Scan for the cell matching the given text and deliver its [X, Y] coordinate at center. 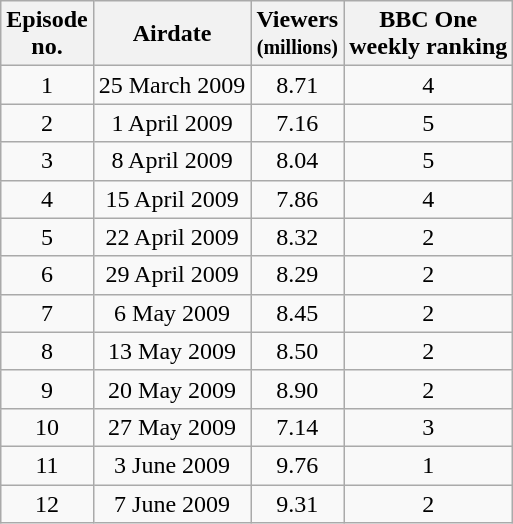
Episodeno. [47, 34]
20 May 2009 [172, 389]
8.90 [298, 389]
9.31 [298, 503]
Airdate [172, 34]
Viewers(millions) [298, 34]
8.04 [298, 161]
6 May 2009 [172, 313]
8.29 [298, 275]
6 [47, 275]
12 [47, 503]
29 April 2009 [172, 275]
7.86 [298, 199]
10 [47, 427]
27 May 2009 [172, 427]
11 [47, 465]
3 June 2009 [172, 465]
7 June 2009 [172, 503]
15 April 2009 [172, 199]
8 April 2009 [172, 161]
8.45 [298, 313]
25 March 2009 [172, 85]
9.76 [298, 465]
8.50 [298, 351]
22 April 2009 [172, 237]
7.14 [298, 427]
8.71 [298, 85]
8.32 [298, 237]
BBC Oneweekly ranking [428, 34]
7.16 [298, 123]
9 [47, 389]
7 [47, 313]
13 May 2009 [172, 351]
8 [47, 351]
1 April 2009 [172, 123]
